Find where the given text appears and provide that cell's center as (X, Y) coordinate. 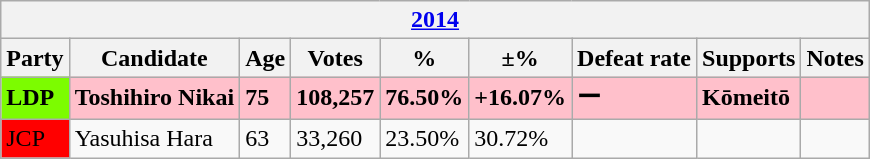
ー (634, 98)
63 (266, 138)
33,260 (336, 138)
Party (35, 58)
LDP (35, 98)
30.72% (520, 138)
Votes (336, 58)
Toshihiro Nikai (154, 98)
JCP (35, 138)
+16.07% (520, 98)
Supports (749, 58)
Notes (835, 58)
% (424, 58)
2014 (436, 20)
Yasuhisa Hara (154, 138)
75 (266, 98)
±% (520, 58)
Age (266, 58)
Defeat rate (634, 58)
108,257 (336, 98)
23.50% (424, 138)
Kōmeitō (749, 98)
Candidate (154, 58)
76.50% (424, 98)
